Locate the cell with the specified text and output its (x, y) center coordinate. 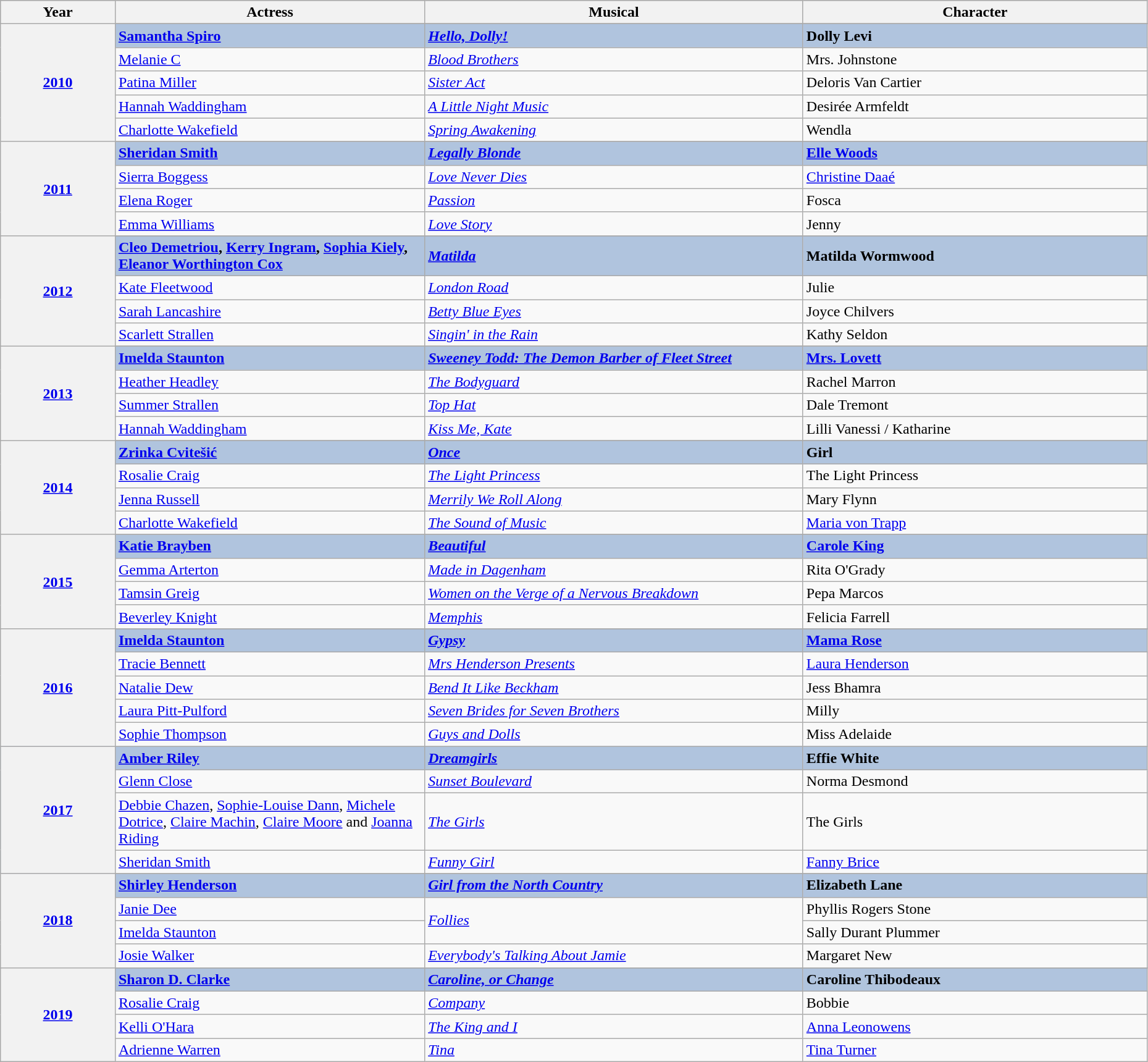
Beverley Knight (269, 617)
Mary Flynn (974, 499)
2015 (58, 581)
Everybody's Talking About Jamie (614, 956)
Fosca (974, 200)
London Road (614, 287)
Legally Blonde (614, 153)
Adrienne Warren (269, 1050)
Miss Adelaide (974, 735)
Sierra Boggess (269, 177)
Amber Riley (269, 758)
Effie White (974, 758)
Laura Pitt-Pulford (269, 711)
Love Never Dies (614, 177)
Follies (614, 921)
Sophie Thompson (269, 735)
Made in Dagenham (614, 570)
Julie (974, 287)
Rachel Marron (974, 382)
Scarlett Strallen (269, 335)
Elena Roger (269, 200)
Phyllis Rogers Stone (974, 909)
Zrinka Cvitešić (269, 452)
Company (614, 1003)
A Little Night Music (614, 106)
Girl (974, 452)
Sharon D. Clarke (269, 979)
Matilda (614, 256)
Christine Daaé (974, 177)
Musical (614, 12)
Lilli Vanessi / Katharine (974, 429)
2014 (58, 487)
Kiss Me, Kate (614, 429)
Melanie C (269, 59)
Guys and Dolls (614, 735)
Fanny Brice (974, 862)
Seven Brides for Seven Brothers (614, 711)
Gemma Arterton (269, 570)
Gypsy (614, 640)
Tina Turner (974, 1050)
The King and I (614, 1026)
2013 (58, 394)
2019 (58, 1014)
Matilda Wormwood (974, 256)
Norma Desmond (974, 782)
Debbie Chazen, Sophie-Louise Dann, Michele Dotrice, Claire Machin, Claire Moore and Joanna Riding (269, 822)
Dreamgirls (614, 758)
Shirley Henderson (269, 885)
Milly (974, 711)
2018 (58, 921)
2012 (58, 290)
Women on the Verge of a Nervous Breakdown (614, 593)
Bend It Like Beckham (614, 688)
Actress (269, 12)
The Sound of Music (614, 523)
Margaret New (974, 956)
Mrs Henderson Presents (614, 664)
Girl from the North Country (614, 885)
Rita O'Grady (974, 570)
Sunset Boulevard (614, 782)
Kelli O'Hara (269, 1026)
Sister Act (614, 83)
Character (974, 12)
Desirée Armfeldt (974, 106)
Elizabeth Lane (974, 885)
Cleo Demetriou, Kerry Ingram, Sophia Kiely, Eleanor Worthington Cox (269, 256)
Love Story (614, 224)
Anna Leonowens (974, 1026)
Beautiful (614, 546)
2016 (58, 687)
Carole King (974, 546)
2010 (58, 83)
Passion (614, 200)
Sarah Lancashire (269, 311)
Tina (614, 1050)
Dolly Levi (974, 36)
Kate Fleetwood (269, 287)
Laura Henderson (974, 664)
Year (58, 12)
Janie Dee (269, 909)
Jess Bhamra (974, 688)
Elle Woods (974, 153)
Summer Strallen (269, 405)
Pepa Marcos (974, 593)
The Bodyguard (614, 382)
Katie Brayben (269, 546)
Caroline, or Change (614, 979)
Wendla (974, 130)
Patina Miller (269, 83)
Spring Awakening (614, 130)
Jenny (974, 224)
Felicia Farrell (974, 617)
Dale Tremont (974, 405)
Betty Blue Eyes (614, 311)
Glenn Close (269, 782)
Heather Headley (269, 382)
Funny Girl (614, 862)
Joyce Chilvers (974, 311)
Hello, Dolly! (614, 36)
Mrs. Johnstone (974, 59)
Tamsin Greig (269, 593)
Once (614, 452)
Singin' in the Rain (614, 335)
Deloris Van Cartier (974, 83)
Jenna Russell (269, 499)
Mrs. Lovett (974, 358)
2011 (58, 188)
Josie Walker (269, 956)
Memphis (614, 617)
Blood Brothers (614, 59)
Kathy Seldon (974, 335)
Mama Rose (974, 640)
Bobbie (974, 1003)
Emma Williams (269, 224)
Merrily We Roll Along (614, 499)
Sweeney Todd: The Demon Barber of Fleet Street (614, 358)
2017 (58, 810)
Natalie Dew (269, 688)
Maria von Trapp (974, 523)
Samantha Spiro (269, 36)
Sally Durant Plummer (974, 932)
Caroline Thibodeaux (974, 979)
Tracie Bennett (269, 664)
Top Hat (614, 405)
